Find where the given text appears and provide that cell's center as [x, y] coordinate. 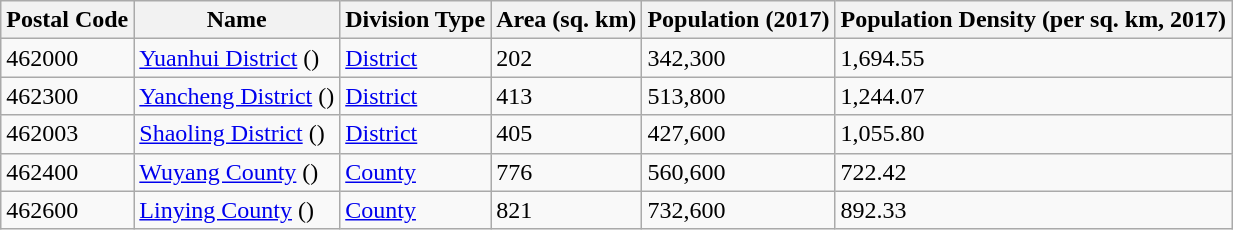
560,600 [738, 172]
Division Type [416, 20]
202 [566, 58]
Area (sq. km) [566, 20]
462400 [68, 172]
Yancheng District () [237, 96]
462000 [68, 58]
513,800 [738, 96]
462003 [68, 134]
1,244.07 [1034, 96]
462600 [68, 210]
Linying County () [237, 210]
342,300 [738, 58]
413 [566, 96]
405 [566, 134]
Wuyang County () [237, 172]
821 [566, 210]
Population (2017) [738, 20]
732,600 [738, 210]
1,055.80 [1034, 134]
462300 [68, 96]
427,600 [738, 134]
Yuanhui District () [237, 58]
Postal Code [68, 20]
1,694.55 [1034, 58]
892.33 [1034, 210]
722.42 [1034, 172]
776 [566, 172]
Name [237, 20]
Population Density (per sq. km, 2017) [1034, 20]
Shaoling District () [237, 134]
